Pinpoint the cell where the given text exists, returning its [x, y] midpoint coordinate. 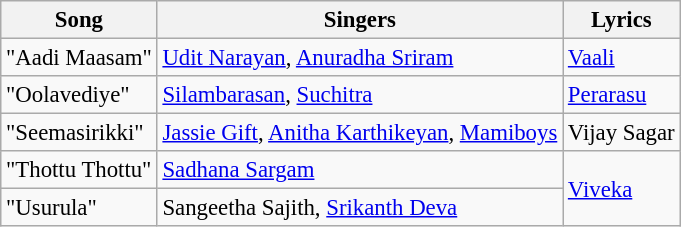
"Thottu Thottu" [79, 170]
Song [79, 20]
"Oolavediye" [79, 95]
Udit Narayan, Anuradha Sriram [360, 58]
Lyrics [622, 20]
Viveka [622, 188]
Sadhana Sargam [360, 170]
Perarasu [622, 95]
Jassie Gift, Anitha Karthikeyan, Mamiboys [360, 133]
Vijay Sagar [622, 133]
Vaali [622, 58]
Sangeetha Sajith, Srikanth Deva [360, 208]
Singers [360, 20]
"Seemasirikki" [79, 133]
Silambarasan, Suchitra [360, 95]
"Aadi Maasam" [79, 58]
"Usurula" [79, 208]
